Return (x, y) of the center of cell containing provided text 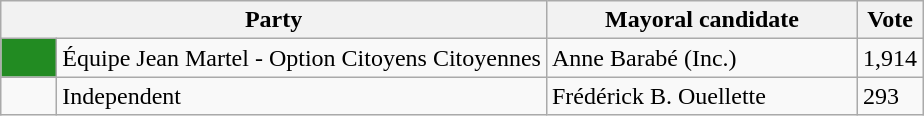
Independent (302, 96)
Frédérick B. Ouellette (702, 96)
Party (274, 20)
1,914 (890, 58)
Anne Barabé (Inc.) (702, 58)
Mayoral candidate (702, 20)
Vote (890, 20)
Équipe Jean Martel - Option Citoyens Citoyennes (302, 58)
293 (890, 96)
